Determine the [x, y] coordinate at the center of the cell enclosing the given text.  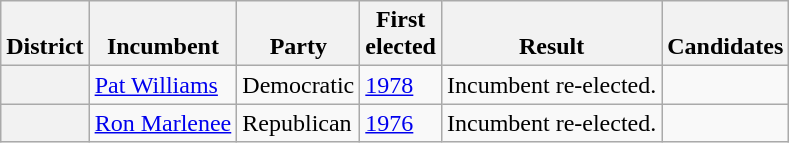
Ron Marlenee [163, 123]
1978 [401, 85]
1976 [401, 123]
Pat Williams [163, 85]
Republican [298, 123]
Candidates [726, 34]
Result [551, 34]
Democratic [298, 85]
Firstelected [401, 34]
Incumbent [163, 34]
Party [298, 34]
District [45, 34]
